Identify which cell holds the provided text, then report its (X, Y) central coordinate. 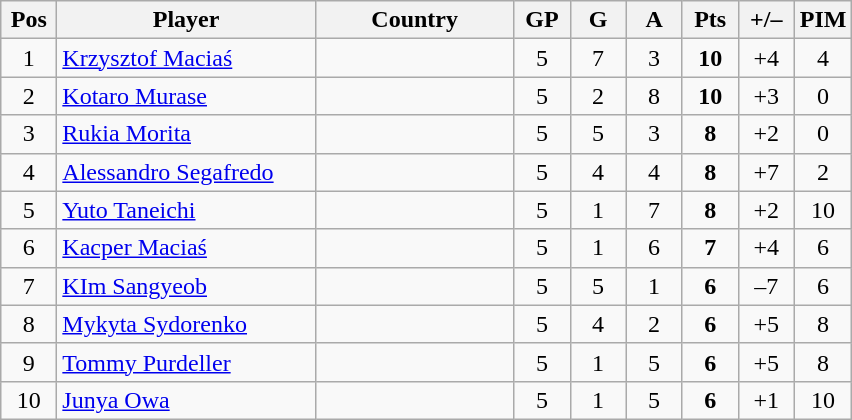
Kacper Maciaś (186, 248)
Kotaro Murase (186, 96)
GP (542, 20)
A (654, 20)
Tommy Purdeller (186, 362)
Yuto Taneichi (186, 210)
Pts (710, 20)
+1 (766, 400)
Mykyta Sydorenko (186, 324)
Pos (29, 20)
Rukia Morita (186, 134)
Junya Owa (186, 400)
KIm Sangyeob (186, 286)
Country (414, 20)
G (598, 20)
+3 (766, 96)
+/– (766, 20)
+7 (766, 172)
–7 (766, 286)
9 (29, 362)
Krzysztof Maciaś (186, 58)
Alessandro Segafredo (186, 172)
Player (186, 20)
PIM (823, 20)
